Output the [X, Y] coordinate of the center of the cell containing the given text.  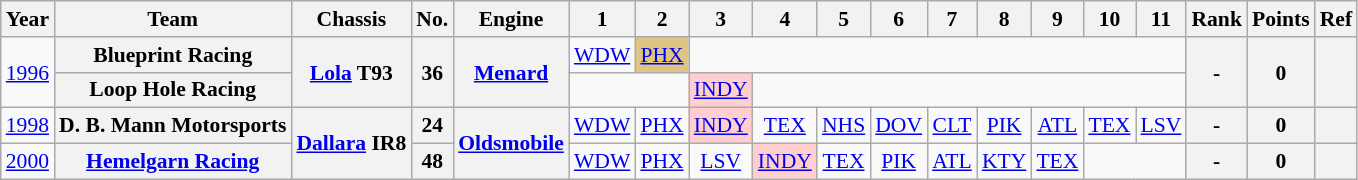
48 [432, 162]
24 [432, 126]
KTY [1004, 162]
2 [662, 19]
5 [844, 19]
Engine [511, 19]
Ref [1336, 19]
Oldsmobile [511, 144]
Chassis [351, 19]
Loop Hole Racing [172, 90]
1996 [28, 72]
6 [898, 19]
Hemelgarn Racing [172, 162]
2000 [28, 162]
Points [1281, 19]
CLT [952, 126]
11 [1162, 19]
1 [602, 19]
Rank [1216, 19]
9 [1057, 19]
No. [432, 19]
10 [1109, 19]
3 [721, 19]
36 [432, 72]
Dallara IR8 [351, 144]
Team [172, 19]
DOV [898, 126]
7 [952, 19]
4 [785, 19]
D. B. Mann Motorsports [172, 126]
Menard [511, 72]
NHS [844, 126]
Blueprint Racing [172, 55]
Year [28, 19]
1998 [28, 126]
8 [1004, 19]
Lola T93 [351, 72]
